Identify which cell holds the provided text, then report its [X, Y] central coordinate. 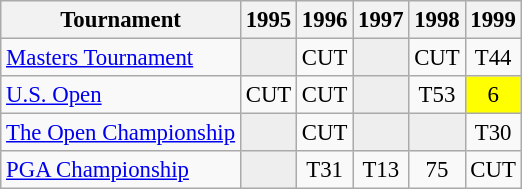
T44 [493, 58]
The Open Championship [121, 133]
U.S. Open [121, 95]
Tournament [121, 20]
T30 [493, 133]
T13 [381, 170]
Masters Tournament [121, 58]
T53 [437, 95]
1996 [325, 20]
1999 [493, 20]
75 [437, 170]
T31 [325, 170]
PGA Championship [121, 170]
6 [493, 95]
1995 [268, 20]
1998 [437, 20]
1997 [381, 20]
